Capture the cell that displays the provided text and extract its (X, Y) central coordinate. 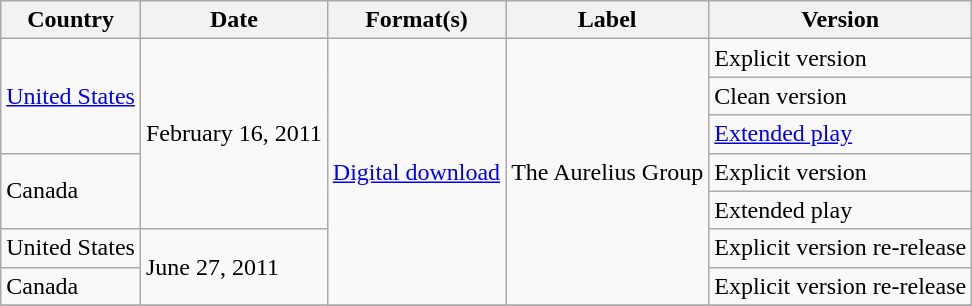
Digital download (416, 172)
June 27, 2011 (234, 267)
Country (71, 20)
Label (608, 20)
The Aurelius Group (608, 172)
Clean version (840, 96)
February 16, 2011 (234, 134)
Version (840, 20)
Format(s) (416, 20)
Date (234, 20)
